Determine the [x, y] coordinate at the center of the cell enclosing the given text.  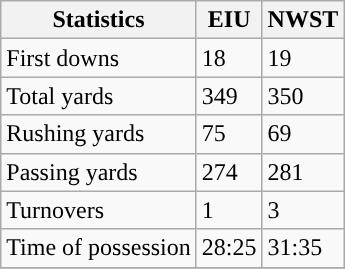
349 [229, 96]
NWST [303, 20]
18 [229, 58]
Turnovers [99, 210]
350 [303, 96]
274 [229, 172]
First downs [99, 58]
Statistics [99, 20]
28:25 [229, 248]
19 [303, 58]
Time of possession [99, 248]
69 [303, 134]
Total yards [99, 96]
Passing yards [99, 172]
EIU [229, 20]
281 [303, 172]
3 [303, 210]
Rushing yards [99, 134]
31:35 [303, 248]
75 [229, 134]
1 [229, 210]
